Output the [X, Y] coordinate of the center of the cell containing the given text.  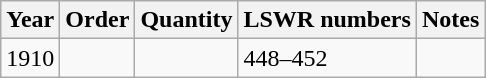
Year [30, 20]
1910 [30, 58]
Quantity [186, 20]
LSWR numbers [327, 20]
Order [98, 20]
448–452 [327, 58]
Notes [450, 20]
